Scan for the cell matching the given text and deliver its (x, y) coordinate at center. 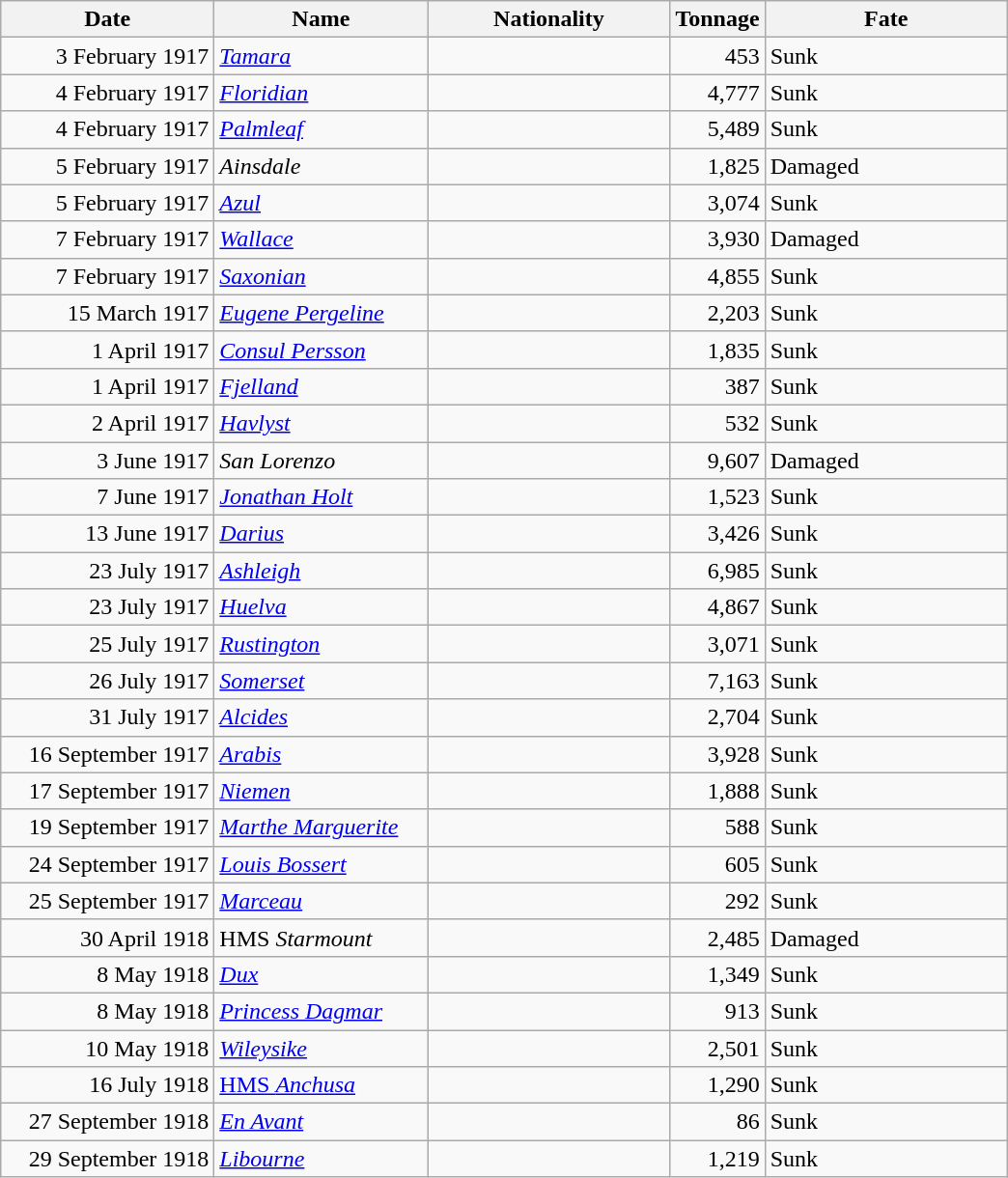
4,855 (717, 276)
HMS Anchusa (321, 1085)
13 June 1917 (108, 534)
Azul (321, 203)
2,501 (717, 1048)
2,704 (717, 717)
Marthe Marguerite (321, 827)
Consul Persson (321, 350)
Ashleigh (321, 571)
387 (717, 386)
1,835 (717, 350)
3 June 1917 (108, 461)
En Avant (321, 1122)
Princess Dagmar (321, 1011)
5,489 (717, 129)
24 September 1917 (108, 864)
15 March 1917 (108, 313)
Saxonian (321, 276)
19 September 1917 (108, 827)
Eugene Pergeline (321, 313)
Tonnage (717, 19)
25 September 1917 (108, 901)
17 September 1917 (108, 791)
453 (717, 56)
Fjelland (321, 386)
Huelva (321, 607)
Arabis (321, 754)
Dux (321, 974)
25 July 1917 (108, 644)
3,928 (717, 754)
2 April 1917 (108, 423)
2,485 (717, 938)
1,290 (717, 1085)
Rustington (321, 644)
3,930 (717, 239)
1,219 (717, 1159)
86 (717, 1122)
7 June 1917 (108, 497)
6,985 (717, 571)
3 February 1917 (108, 56)
Palmleaf (321, 129)
1,349 (717, 974)
27 September 1918 (108, 1122)
4,777 (717, 93)
26 July 1917 (108, 681)
Niemen (321, 791)
Louis Bossert (321, 864)
Ainsdale (321, 166)
Floridian (321, 93)
HMS Starmount (321, 938)
10 May 1918 (108, 1048)
3,426 (717, 534)
San Lorenzo (321, 461)
605 (717, 864)
Jonathan Holt (321, 497)
Wileysike (321, 1048)
31 July 1917 (108, 717)
9,607 (717, 461)
16 July 1918 (108, 1085)
Darius (321, 534)
7,163 (717, 681)
3,071 (717, 644)
Havlyst (321, 423)
4,867 (717, 607)
Libourne (321, 1159)
1,825 (717, 166)
Date (108, 19)
Nationality (548, 19)
16 September 1917 (108, 754)
Name (321, 19)
Tamara (321, 56)
29 September 1918 (108, 1159)
Fate (886, 19)
Marceau (321, 901)
532 (717, 423)
30 April 1918 (108, 938)
2,203 (717, 313)
588 (717, 827)
Alcides (321, 717)
1,523 (717, 497)
3,074 (717, 203)
913 (717, 1011)
Somerset (321, 681)
292 (717, 901)
Wallace (321, 239)
1,888 (717, 791)
